Extract the (X, Y) coordinate from the center of the cell holding the provided text.  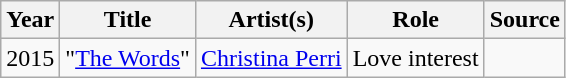
Source (524, 20)
Year (30, 20)
Title (128, 20)
Love interest (416, 58)
"The Words" (128, 58)
Role (416, 20)
Christina Perri (271, 58)
Artist(s) (271, 20)
2015 (30, 58)
